Detect which cell encompasses the target text, then output its [X, Y] center coordinate. 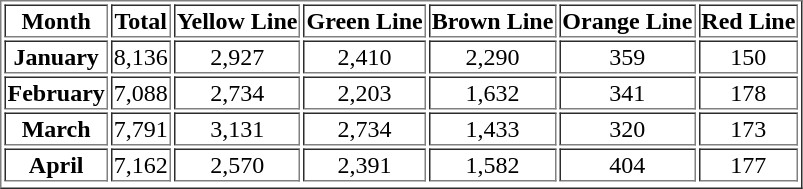
359 [627, 56]
February [56, 92]
2,290 [493, 56]
2,203 [364, 92]
1,433 [493, 128]
3,131 [238, 128]
173 [748, 128]
2,570 [238, 164]
2,391 [364, 164]
Green Line [364, 20]
404 [627, 164]
1,582 [493, 164]
Total [141, 20]
178 [748, 92]
Yellow Line [238, 20]
January [56, 56]
7,791 [141, 128]
2,927 [238, 56]
Red Line [748, 20]
Orange Line [627, 20]
150 [748, 56]
1,632 [493, 92]
7,088 [141, 92]
7,162 [141, 164]
2,410 [364, 56]
8,136 [141, 56]
Brown Line [493, 20]
Month [56, 20]
April [56, 164]
March [56, 128]
177 [748, 164]
320 [627, 128]
341 [627, 92]
